Search for the cell housing the specified text and yield its (x, y) center coordinate. 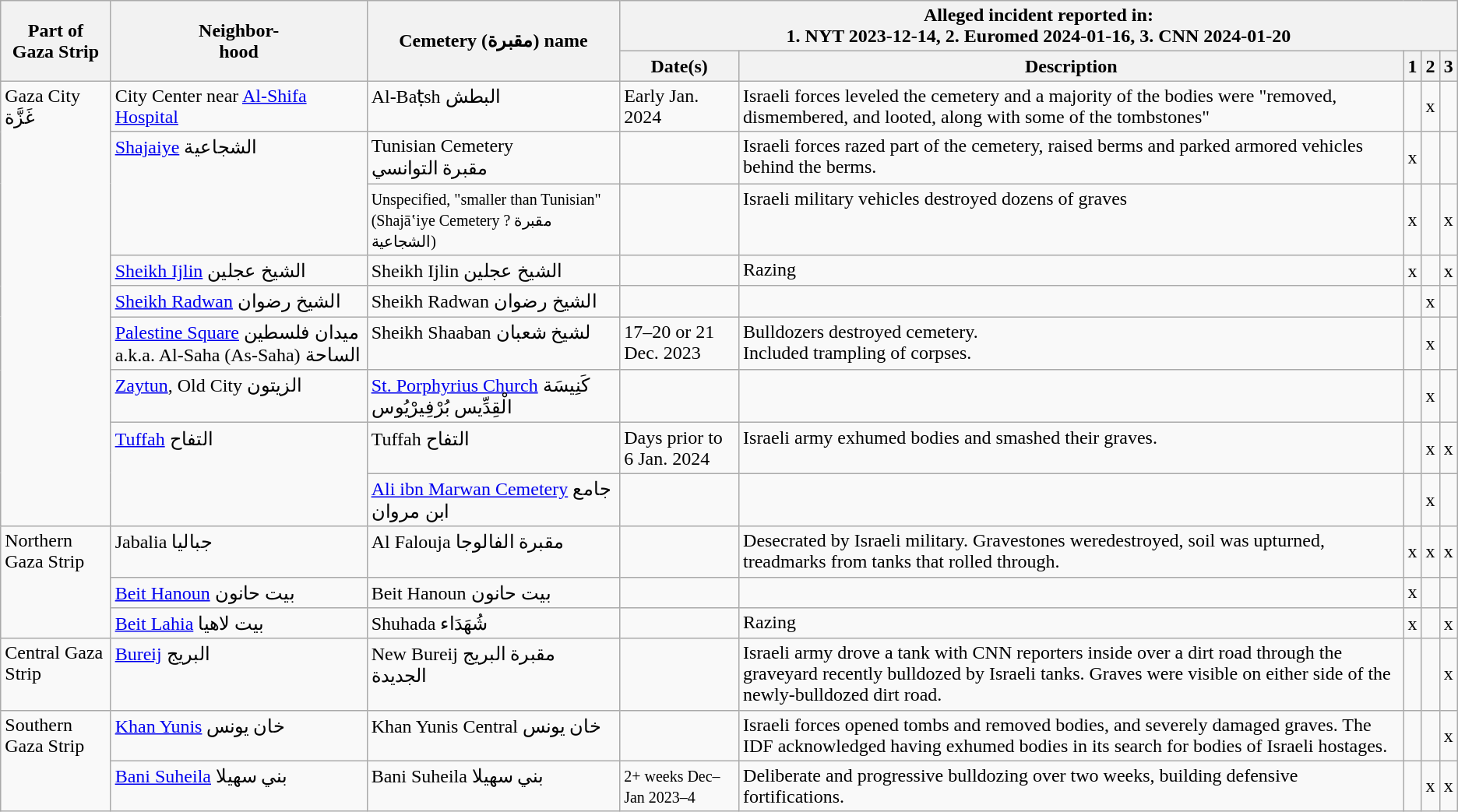
Sheikh Shaaban لشيخ شعبان (494, 343)
Israeli forces razed part of the cemetery, raised berms and parked armored vehicles behind the berms. (1072, 157)
Early Jan. 2024 (679, 106)
Central Gaza Strip (56, 674)
Tunisian Cemetery مقبرة التوانسي (494, 157)
Bureij البريج (238, 674)
2 (1430, 66)
Unspecified, "smaller than Tunisian" (Shajā‛iye Cemetery ? مقبرة الشجاعية) (494, 220)
1 (1413, 66)
Gaza City غَزَّة (56, 304)
2+ weeks Dec–Jan 2023–4 (679, 786)
Al-Baṭsh البطش (494, 106)
Days prior to 6 Jan. 2024 (679, 448)
Cemetery (مقبرة) name (494, 40)
Al Falouja مقبرة الفالوجا (494, 551)
New Bureij مقبرة البريج الجديدة (494, 674)
Southern Gaza Strip (56, 761)
3 (1449, 66)
Israeli army exhumed bodies and smashed their graves. (1072, 448)
Jabalia جباليا (238, 551)
St. Porphyrius Church كَنِيسَة الْقِدِّيس بُرْفِيرْيُوس (494, 396)
Shuhada شُهَدَاء (494, 624)
Neighbor-hood (238, 40)
Beit Lahia بيت لاهيا (238, 624)
City Center near Al-Shifa Hospital (238, 106)
Khan Yunis خان يونس (238, 735)
Israeli forces leveled the cemetery and a majority of the bodies were "removed, dismembered, and looted, along with some of the tombstones" (1072, 106)
Ali ibn Marwan Cemetery جامع ابن مروان (494, 500)
Shajaiye الشجاعية (238, 193)
Khan Yunis Central خان يونس (494, 735)
Desecrated by Israeli military. Gravestones weredestroyed, soil was upturned, treadmarks from tanks that rolled through. (1072, 551)
Bulldozers destroyed cemetery.Included trampling of corpses. (1072, 343)
Date(s) (679, 66)
Northern Gaza Strip (56, 582)
Description (1072, 66)
Part of Gaza Strip (56, 40)
17–20 or 21 Dec. 2023 (679, 343)
Alleged incident reported in:1. NYT 2023-12-14, 2. Euromed 2024-01-16, 3. CNN 2024-01-20 (1039, 26)
Palestine Square ميدان فلسطين a.k.a. Al-Saha (As-Saha) الساحة (238, 343)
Zaytun, Old City الزيتون (238, 396)
Deliberate and progressive bulldozing over two weeks, building defensive fortifications. (1072, 786)
Israeli military vehicles destroyed dozens of graves (1072, 220)
